Output the [X, Y] coordinate of the center of the cell containing the given text.  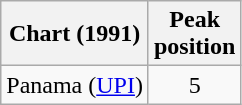
Panama (UPI) [75, 85]
Chart (1991) [75, 34]
5 [194, 85]
Peakposition [194, 34]
